Pinpoint the cell where the given text exists, returning its [x, y] midpoint coordinate. 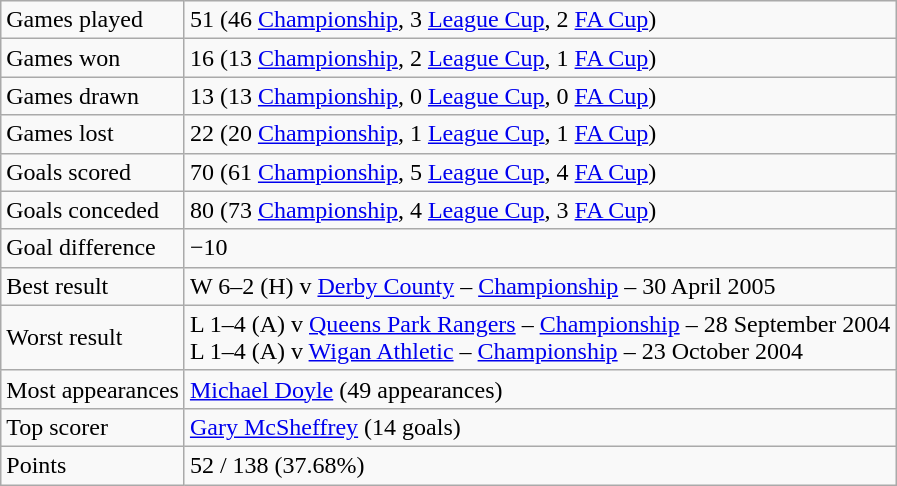
Games won [93, 58]
Michael Doyle (49 appearances) [540, 389]
Most appearances [93, 389]
Gary McSheffrey (14 goals) [540, 427]
Games drawn [93, 96]
Goal difference [93, 248]
80 (73 Championship, 4 League Cup, 3 FA Cup) [540, 210]
51 (46 Championship, 3 League Cup, 2 FA Cup) [540, 20]
Games lost [93, 134]
W 6–2 (H) v Derby County – Championship – 30 April 2005 [540, 286]
13 (13 Championship, 0 League Cup, 0 FA Cup) [540, 96]
16 (13 Championship, 2 League Cup, 1 FA Cup) [540, 58]
Top scorer [93, 427]
22 (20 Championship, 1 League Cup, 1 FA Cup) [540, 134]
Games played [93, 20]
Best result [93, 286]
70 (61 Championship, 5 League Cup, 4 FA Cup) [540, 172]
Points [93, 465]
−10 [540, 248]
Worst result [93, 338]
Goals conceded [93, 210]
Goals scored [93, 172]
L 1–4 (A) v Queens Park Rangers – Championship – 28 September 2004 L 1–4 (A) v Wigan Athletic – Championship – 23 October 2004 [540, 338]
52 / 138 (37.68%) [540, 465]
